Pinpoint the cell where the given text exists, returning its (x, y) midpoint coordinate. 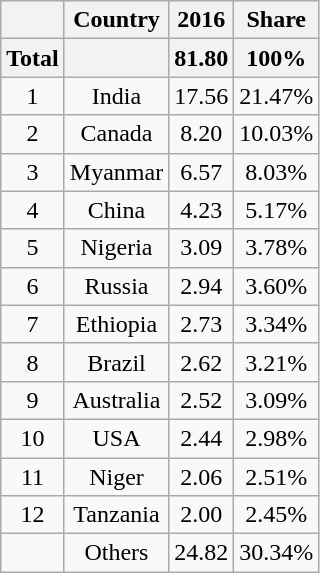
5.17% (276, 210)
3.60% (276, 286)
3.78% (276, 248)
2.62 (202, 362)
11 (33, 477)
1 (33, 96)
8 (33, 362)
Tanzania (116, 515)
Nigeria (116, 248)
2.52 (202, 400)
17.56 (202, 96)
USA (116, 438)
Country (116, 20)
Others (116, 553)
Ethiopia (116, 324)
2016 (202, 20)
Australia (116, 400)
Myanmar (116, 172)
12 (33, 515)
9 (33, 400)
100% (276, 58)
Total (33, 58)
2.51% (276, 477)
7 (33, 324)
6 (33, 286)
3 (33, 172)
2.94 (202, 286)
6.57 (202, 172)
10 (33, 438)
10.03% (276, 134)
3.34% (276, 324)
3.21% (276, 362)
Share (276, 20)
2.45% (276, 515)
81.80 (202, 58)
21.47% (276, 96)
30.34% (276, 553)
24.82 (202, 553)
4.23 (202, 210)
2.06 (202, 477)
5 (33, 248)
8.03% (276, 172)
Brazil (116, 362)
Canada (116, 134)
2.00 (202, 515)
Niger (116, 477)
3.09% (276, 400)
2.98% (276, 438)
Russia (116, 286)
4 (33, 210)
3.09 (202, 248)
China (116, 210)
2 (33, 134)
2.44 (202, 438)
2.73 (202, 324)
India (116, 96)
8.20 (202, 134)
